Detect which cell encompasses the target text, then output its [X, Y] center coordinate. 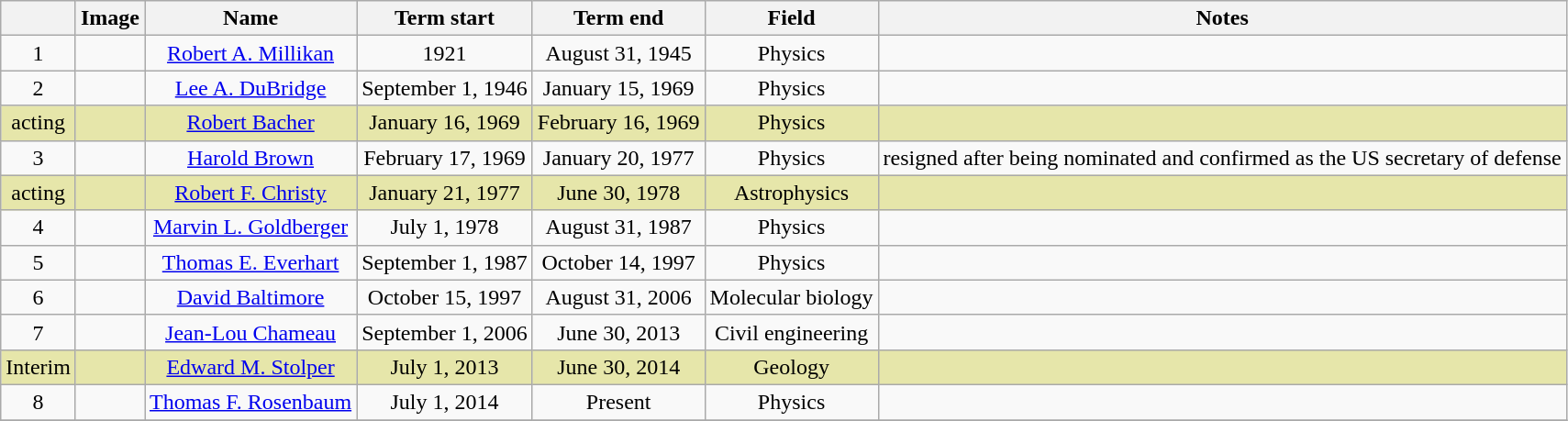
5 [39, 262]
Thomas F. Rosenbaum [251, 402]
Thomas E. Everhart [251, 262]
July 1, 2013 [445, 367]
September 1, 1987 [445, 262]
David Baltimore [251, 297]
Astrophysics [791, 193]
Harold Brown [251, 158]
Robert Bacher [251, 123]
January 20, 1977 [618, 158]
July 1, 2014 [445, 402]
August 31, 1987 [618, 227]
July 1, 1978 [445, 227]
Field [791, 18]
Present [618, 402]
September 1, 2006 [445, 332]
Image [110, 18]
6 [39, 297]
October 15, 1997 [445, 297]
Geology [791, 367]
Molecular biology [791, 297]
Marvin L. Goldberger [251, 227]
August 31, 2006 [618, 297]
February 17, 1969 [445, 158]
September 1, 1946 [445, 88]
August 31, 1945 [618, 53]
4 [39, 227]
2 [39, 88]
Robert A. Millikan [251, 53]
Term end [618, 18]
June 30, 2014 [618, 367]
October 14, 1997 [618, 262]
Term start [445, 18]
Lee A. DuBridge [251, 88]
resigned after being nominated and confirmed as the US secretary of defense [1222, 158]
7 [39, 332]
Civil engineering [791, 332]
January 15, 1969 [618, 88]
Jean-Lou Chameau [251, 332]
June 30, 2013 [618, 332]
February 16, 1969 [618, 123]
January 21, 1977 [445, 193]
Name [251, 18]
June 30, 1978 [618, 193]
1921 [445, 53]
1 [39, 53]
3 [39, 158]
8 [39, 402]
Edward M. Stolper [251, 367]
January 16, 1969 [445, 123]
Robert F. Christy [251, 193]
Interim [39, 367]
Notes [1222, 18]
